Output the [x, y] coordinate of the center of the cell containing the given text.  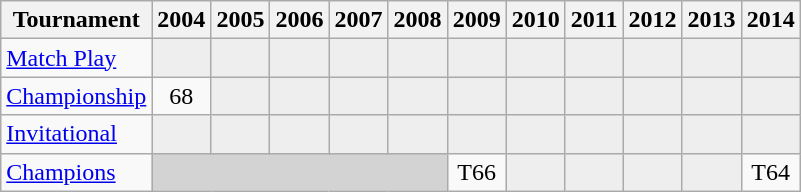
68 [182, 96]
2004 [182, 20]
2006 [300, 20]
2008 [418, 20]
Champions [76, 172]
2014 [770, 20]
2009 [476, 20]
Match Play [76, 58]
T66 [476, 172]
Tournament [76, 20]
Championship [76, 96]
2012 [652, 20]
2013 [712, 20]
Invitational [76, 134]
T64 [770, 172]
2011 [594, 20]
2010 [536, 20]
2005 [240, 20]
2007 [358, 20]
